Return the [X, Y] coordinate for the center point of the cell that contains the specified text.  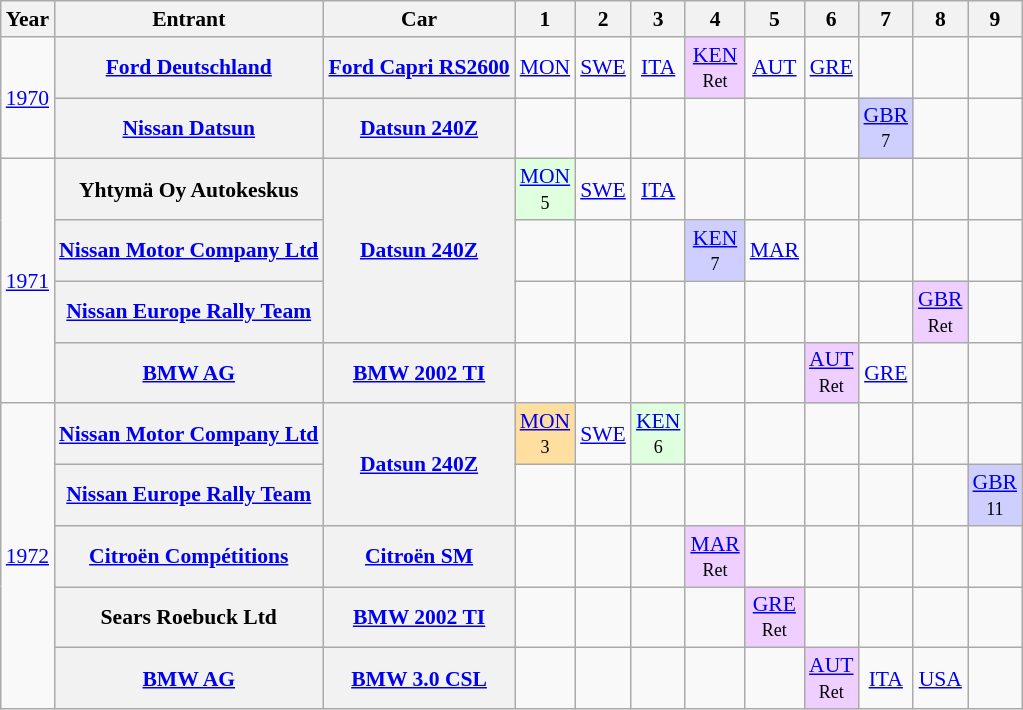
KEN6 [658, 434]
Nissan Datsun [188, 128]
AUT [774, 68]
GRERet [774, 618]
Sears Roebuck Ltd [188, 618]
Entrant [188, 19]
MON3 [546, 434]
KENRet [714, 68]
Year [28, 19]
Ford Deutschland [188, 68]
KEN7 [714, 250]
4 [714, 19]
1972 [28, 557]
Yhtymä Oy Autokeskus [188, 190]
USA [940, 678]
Ford Capri RS2600 [418, 68]
1970 [28, 98]
BMW 3.0 CSL [418, 678]
MARRet [714, 556]
5 [774, 19]
3 [658, 19]
1 [546, 19]
Citroën SM [418, 556]
GBR11 [996, 496]
7 [886, 19]
1971 [28, 281]
GBRRet [940, 312]
GBR7 [886, 128]
6 [831, 19]
Citroën Compétitions [188, 556]
9 [996, 19]
Car [418, 19]
MON [546, 68]
MAR [774, 250]
MON5 [546, 190]
2 [603, 19]
8 [940, 19]
